From the cell containing the given text, extract its center point as [X, Y] coordinate. 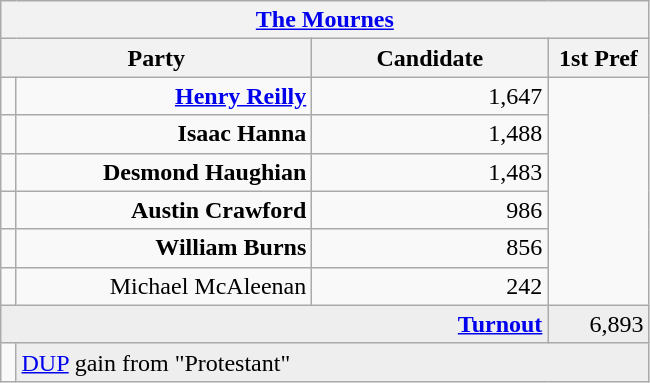
Henry Reilly [164, 96]
Austin Crawford [164, 210]
Michael McAleenan [164, 286]
Isaac Hanna [164, 134]
Turnout [274, 324]
William Burns [164, 248]
The Mournes [325, 20]
DUP gain from "Protestant" [332, 362]
856 [430, 248]
Candidate [430, 58]
1st Pref [598, 58]
6,893 [598, 324]
1,488 [430, 134]
1,483 [430, 172]
242 [430, 286]
Desmond Haughian [164, 172]
1,647 [430, 96]
986 [430, 210]
Party [156, 58]
